Extract the [x, y] coordinate from the center of the cell holding the provided text.  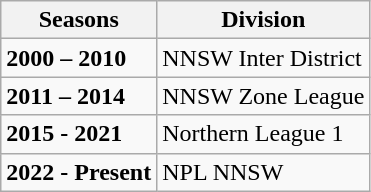
NPL NNSW [264, 172]
2015 - 2021 [79, 134]
2022 - Present [79, 172]
Seasons [79, 20]
Division [264, 20]
NNSW Inter District [264, 58]
NNSW Zone League [264, 96]
Northern League 1 [264, 134]
2011 – 2014 [79, 96]
2000 – 2010 [79, 58]
